Detect which cell encompasses the target text, then output its (X, Y) center coordinate. 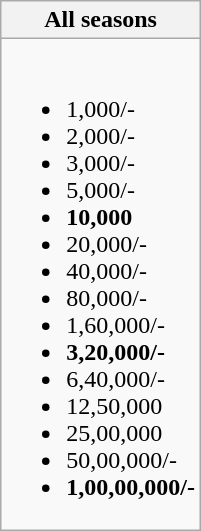
All seasons (101, 20)
1,000/-2,000/-3,000/-5,000/-10,00020,000/-40,000/-80,000/-1,60,000/-3,20,000/-6,40,000/-12,50,00025,00,00050,00,000/-1,00,00,000/- (101, 284)
